Capture the cell that displays the provided text and extract its (x, y) central coordinate. 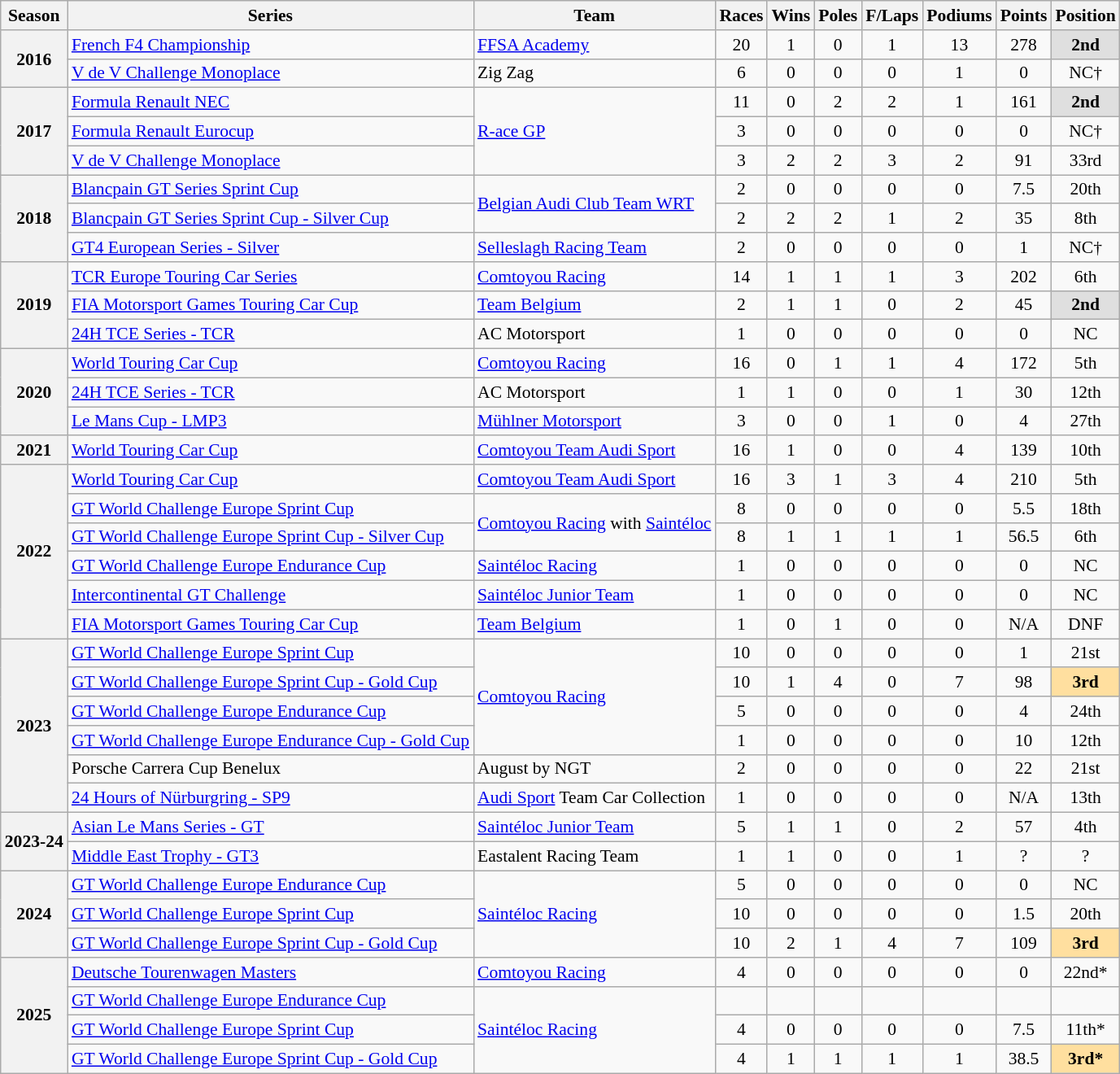
2024 (34, 915)
Zig Zag (594, 73)
2023-24 (34, 841)
Le Mans Cup - LMP3 (270, 421)
11th* (1085, 1030)
202 (1024, 277)
GT World Challenge Europe Sprint Cup - Silver Cup (270, 537)
8th (1085, 219)
109 (1024, 943)
10th (1085, 451)
French F4 Championship (270, 45)
GT4 European Series - Silver (270, 247)
1.5 (1024, 915)
2019 (34, 306)
F/Laps (891, 15)
18th (1085, 509)
Eastalent Racing Team (594, 856)
Wins (791, 15)
24 Hours of Nürburgring - SP9 (270, 798)
Asian Le Mans Series - GT (270, 827)
Blancpain GT Series Sprint Cup (270, 190)
56.5 (1024, 537)
161 (1024, 103)
Points (1024, 15)
172 (1024, 364)
98 (1024, 683)
Team (594, 15)
Races (741, 15)
35 (1024, 219)
57 (1024, 827)
210 (1024, 479)
22 (1024, 769)
August by NGT (594, 769)
Season (34, 15)
139 (1024, 451)
30 (1024, 392)
Selleslagh Racing Team (594, 247)
GT World Challenge Europe Endurance Cup - Gold Cup (270, 740)
FFSA Academy (594, 45)
Mühlner Motorsport (594, 421)
4th (1085, 827)
Comtoyou Racing with Saintéloc (594, 522)
6 (741, 73)
20 (741, 45)
5.5 (1024, 509)
2020 (34, 392)
DNF (1085, 624)
38.5 (1024, 1059)
Formula Renault NEC (270, 103)
Podiums (960, 15)
Audi Sport Team Car Collection (594, 798)
13th (1085, 798)
278 (1024, 45)
2025 (34, 1015)
45 (1024, 305)
27th (1085, 421)
Formula Renault Eurocup (270, 132)
TCR Europe Touring Car Series (270, 277)
33rd (1085, 160)
R-ace GP (594, 132)
Poles (838, 15)
Porsche Carrera Cup Benelux (270, 769)
2023 (34, 726)
2016 (34, 59)
3rd* (1085, 1059)
2021 (34, 451)
Middle East Trophy - GT3 (270, 856)
2017 (34, 132)
Series (270, 15)
Position (1085, 15)
Deutsche Tourenwagen Masters (270, 972)
13 (960, 45)
Intercontinental GT Challenge (270, 596)
91 (1024, 160)
Belgian Audi Club Team WRT (594, 203)
11 (741, 103)
14 (741, 277)
22nd* (1085, 972)
24th (1085, 711)
2018 (34, 218)
2022 (34, 552)
Blancpain GT Series Sprint Cup - Silver Cup (270, 219)
